Pinpoint the cell where the given text exists, returning its (X, Y) midpoint coordinate. 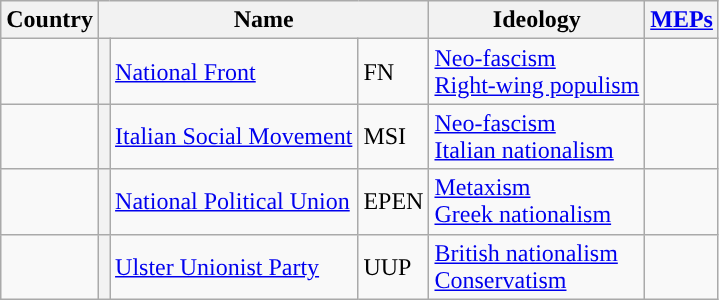
Neo-fascismItalian nationalism (537, 136)
National Political Union (234, 202)
MEPs (682, 20)
Italian Social Movement (234, 136)
British nationalismConservatism (537, 266)
EPEN (394, 202)
National Front (234, 72)
Ideology (537, 20)
Neo-fascismRight-wing populism (537, 72)
Name (263, 20)
FN (394, 72)
MSI (394, 136)
Country (50, 20)
Ulster Unionist Party (234, 266)
UUP (394, 266)
MetaxismGreek nationalism (537, 202)
